From the cell containing the given text, extract its center point as (x, y) coordinate. 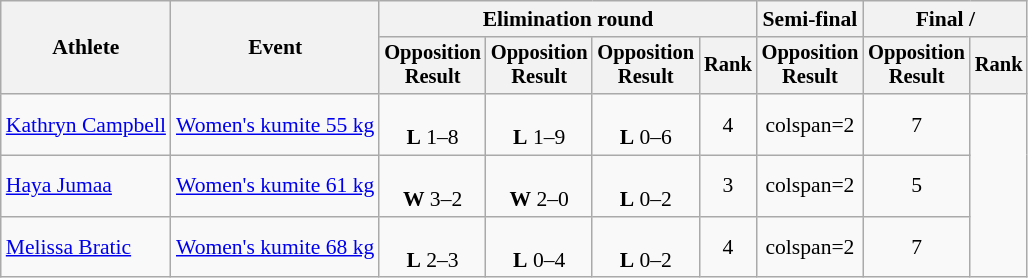
Athlete (86, 48)
L 0–4 (540, 248)
L 2–3 (432, 248)
Final / (945, 19)
L 0–6 (646, 124)
Haya Jumaa (86, 186)
Event (275, 48)
3 (728, 186)
Elimination round (568, 19)
W 3–2 (432, 186)
5 (916, 186)
Women's kumite 68 kg (275, 248)
L 1–9 (540, 124)
Melissa Bratic (86, 248)
Women's kumite 55 kg (275, 124)
Kathryn Campbell (86, 124)
W 2–0 (540, 186)
Semi-final (810, 19)
L 1–8 (432, 124)
Women's kumite 61 kg (275, 186)
